Locate the cell with the specified text and output its [x, y] center coordinate. 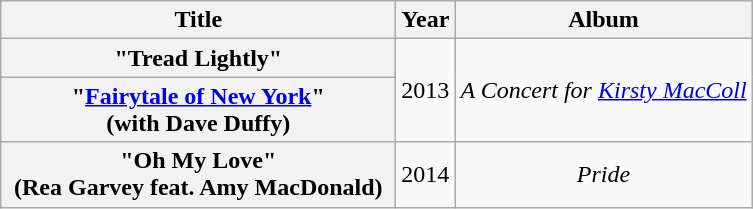
2013 [426, 90]
"Fairytale of New York"(with Dave Duffy) [198, 110]
"Oh My Love"(Rea Garvey feat. Amy MacDonald) [198, 174]
Pride [604, 174]
A Concert for Kirsty MacColl [604, 90]
Year [426, 20]
2014 [426, 174]
"Tread Lightly" [198, 58]
Album [604, 20]
Title [198, 20]
